Identify which cell holds the provided text, then report its (X, Y) central coordinate. 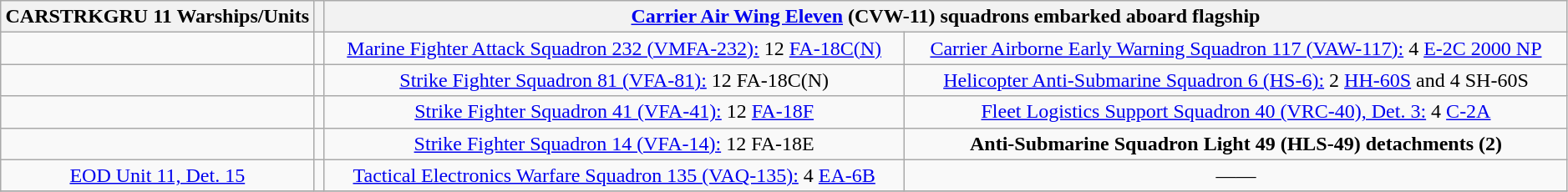
EOD Unit 11, Det. 15 (157, 175)
—— (1236, 175)
Strike Fighter Squadron 41 (VFA-41): 12 FA-18F (615, 112)
Tactical Electronics Warfare Squadron 135 (VAQ-135): 4 EA-6B (615, 175)
Strike Fighter Squadron 81 (VFA-81): 12 FA-18C(N) (615, 80)
Helicopter Anti-Submarine Squadron 6 (HS-6): 2 HH-60S and 4 SH-60S (1236, 80)
Strike Fighter Squadron 14 (VFA-14): 12 FA-18E (615, 144)
CARSTRKGRU 11 Warships/Units (157, 17)
Carrier Airborne Early Warning Squadron 117 (VAW-117): 4 E-2C 2000 NP (1236, 48)
Marine Fighter Attack Squadron 232 (VMFA-232): 12 FA-18C(N) (615, 48)
Anti-Submarine Squadron Light 49 (HLS-49) detachments (2) (1236, 144)
Carrier Air Wing Eleven (CVW-11) squadrons embarked aboard flagship (946, 17)
Fleet Logistics Support Squadron 40 (VRC-40), Det. 3: 4 C-2A (1236, 112)
